Return the (X, Y) coordinate for the center point of the cell that contains the specified text.  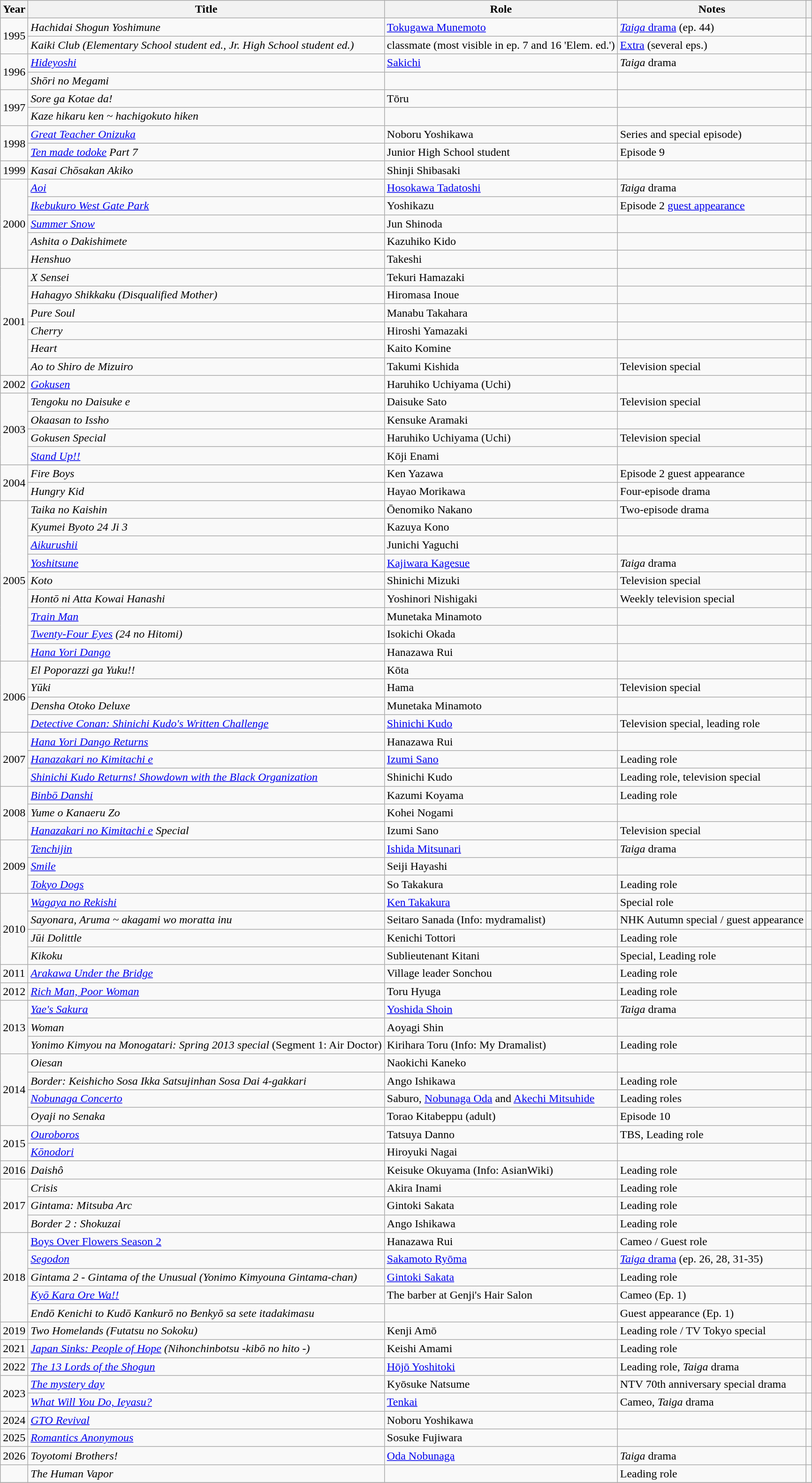
Hama (501, 688)
Taika no Kaishin (206, 509)
Keishi Amami (501, 1348)
Japan Sinks: People of Hope (Nihonchinbotsu -kibō no hito -) (206, 1348)
Ishida Mitsunari (501, 849)
Tenchijin (206, 849)
Hachidai Shogun Yoshimune (206, 27)
Kirihara Toru (Info: My Dramalist) (501, 1045)
Pure Soul (206, 313)
1997 (14, 107)
Hayao Morikawa (501, 491)
Two-episode drama (712, 509)
Hōjō Yoshitoki (501, 1367)
2017 (14, 1206)
Binbō Danshi (206, 795)
Endō Kenichi to Kudō Kankurō no Benkyō sa sete itadakimasu (206, 1313)
2013 (14, 1027)
Kajiwara Kagesue (501, 563)
Title (206, 9)
2025 (14, 1438)
2015 (14, 1143)
Heart (206, 349)
2023 (14, 1393)
Naokichi Kaneko (501, 1063)
Yūki (206, 688)
Episode 9 (712, 152)
Gokusen (206, 384)
NTV 70th anniversary special drama (712, 1384)
Notes (712, 9)
Year (14, 9)
Ken Yazawa (501, 473)
1999 (14, 170)
2022 (14, 1367)
Detective Conan: Shinichi Kudo's Written Challenge (206, 723)
2016 (14, 1170)
Daisuke Sato (501, 402)
Aoi (206, 188)
2004 (14, 482)
Kikoku (206, 956)
Special, Leading role (712, 956)
Cameo, Taiga drama (712, 1402)
Oyaji no Senaka (206, 1117)
Shinji Shibasaki (501, 170)
Ikebukuro West Gate Park (206, 205)
TBS, Leading role (712, 1134)
Tokugawa Munemoto (501, 27)
Yume o Kanaeru Zo (206, 813)
Okaasan to Issho (206, 420)
2024 (14, 1420)
Sayonara, Aruma ~ akagami wo moratta inu (206, 920)
Kazuya Kono (501, 527)
Ōenomiko Nakano (501, 509)
Yoshikazu (501, 205)
Leading roles (712, 1099)
Wagaya no Rekishi (206, 902)
X Sensei (206, 277)
Aikurushii (206, 545)
Ashita o Dakishimete (206, 242)
2014 (14, 1089)
The mystery day (206, 1384)
Taiga drama (ep. 26, 28, 31-35) (712, 1259)
Sakichi (501, 63)
Boys Over Flowers Season 2 (206, 1241)
Great Teacher Onizuka (206, 134)
Ken Takakura (501, 902)
Twenty-Four Eyes (24 no Hitomi) (206, 634)
Jun Shinoda (501, 224)
Series and special episode) (712, 134)
Hana Yori Dango Returns (206, 741)
Yoshitsune (206, 563)
Ouroboros (206, 1134)
Manabu Takahara (501, 313)
Yae's Sakura (206, 1009)
Kensuke Aramaki (501, 420)
Shinichi Kudo Returns! Showdown with the Black Organization (206, 777)
2003 (14, 429)
Cherry (206, 331)
Hiromasa Inoue (501, 295)
Leading role, Taiga drama (712, 1367)
Hideyoshi (206, 63)
So Takakura (501, 884)
Densha Otoko Deluxe (206, 706)
Kyōsuke Natsume (501, 1384)
Leading role, television special (712, 777)
Hosokawa Tadatoshi (501, 188)
Kyō Kara Ore Wa!! (206, 1295)
Border 2 : Shokuzai (206, 1224)
Akira Inami (501, 1188)
2021 (14, 1348)
Hana Yori Dango (206, 652)
2001 (14, 322)
Leading role / TV Tokyo special (712, 1331)
Hanazakari no Kimitachi e Special (206, 831)
Cameo / Guest role (712, 1241)
What Will You Do, Ieyasu? (206, 1402)
Junichi Yaguchi (501, 545)
Koto (206, 581)
Kohei Nogami (501, 813)
El Poporazzi ga Yuku!! (206, 670)
Isokichi Okada (501, 634)
Television special, leading role (712, 723)
Yonimo Kimyou na Monogatari: Spring 2013 special (Segment 1: Air Doctor) (206, 1045)
NHK Autumn special / guest appearance (712, 920)
classmate (most visible in ep. 7 and 16 'Elem. ed.') (501, 45)
Aoyagi Shin (501, 1027)
Fire Boys (206, 473)
Woman (206, 1027)
Keisuke Okuyama (Info: AsianWiki) (501, 1170)
Kasai Chōsakan Akiko (206, 170)
2010 (14, 929)
Tenkai (501, 1402)
Ten made todoke Part 7 (206, 152)
Cameo (Ep. 1) (712, 1295)
Hahagyo Shikkaku (Disqualified Mother) (206, 295)
1995 (14, 36)
Rich Man, Poor Woman (206, 991)
Kaiki Club (Elementary School student ed., Jr. High School student ed.) (206, 45)
Takumi Kishida (501, 366)
Seitaro Sanada (Info: mydramalist) (501, 920)
Hiroshi Yamazaki (501, 331)
Nobunaga Concerto (206, 1099)
The 13 Lords of the Shogun (206, 1367)
2018 (14, 1277)
1996 (14, 72)
2000 (14, 223)
Train Man (206, 616)
Tokyo Dogs (206, 884)
2007 (14, 759)
Hungry Kid (206, 491)
2005 (14, 581)
Torao Kitabeppu (adult) (501, 1117)
Tengoku no Daisuke e (206, 402)
Extra (several eps.) (712, 45)
Yoshinori Nishigaki (501, 599)
Gintama 2 - Gintama of the Unusual (Yonimo Kimyouna Gintama-chan) (206, 1277)
Guest appearance (Ep. 1) (712, 1313)
Special role (712, 902)
Kōji Enami (501, 456)
Smile (206, 867)
Shinichi Mizuki (501, 581)
Crisis (206, 1188)
1998 (14, 143)
GTO Revival (206, 1420)
Two Homelands (Futatsu no Sokoku) (206, 1331)
Kazuhiko Kido (501, 242)
Romantics Anonymous (206, 1438)
2009 (14, 867)
Episode 10 (712, 1117)
Seiji Hayashi (501, 867)
Takeshi (501, 259)
Kōnodori (206, 1152)
2006 (14, 697)
2008 (14, 813)
Sublieutenant Kitani (501, 956)
Hanazakari no Kimitachi e (206, 759)
Sore ga Kotae da! (206, 99)
The Human Vapor (206, 1474)
Village leader Sonchou (501, 973)
Arakawa Under the Bridge (206, 973)
Four-episode drama (712, 491)
Shōri no Megami (206, 81)
Gintama: Mitsuba Arc (206, 1206)
Tatsuya Danno (501, 1134)
Kazumi Koyama (501, 795)
Jūi Dolittle (206, 938)
2002 (14, 384)
Taiga drama (ep. 44) (712, 27)
Sosuke Fujiwara (501, 1438)
Oiesan (206, 1063)
Tōru (501, 99)
Kaze hikaru ken ~ hachigokuto hiken (206, 116)
Summer Snow (206, 224)
Tekuri Hamazaki (501, 277)
Hiroyuki Nagai (501, 1152)
Toyotomi Brothers! (206, 1456)
Toru Hyuga (501, 991)
Border: Keishicho Sosa Ikka Satsujinhan Sosa Dai 4-gakkari (206, 1080)
Stand Up!! (206, 456)
Sakamoto Ryōma (501, 1259)
Segodon (206, 1259)
2026 (14, 1456)
Yoshida Shoin (501, 1009)
2011 (14, 973)
Kaito Komine (501, 349)
Henshuo (206, 259)
Kōta (501, 670)
The barber at Genji's Hair Salon (501, 1295)
2019 (14, 1331)
Kenji Amō (501, 1331)
Saburo, Nobunaga Oda and Akechi Mitsuhide (501, 1099)
Weekly television special (712, 599)
Role (501, 9)
Kenichi Tottori (501, 938)
Hontō ni Atta Kowai Hanashi (206, 599)
Junior High School student (501, 152)
Ao to Shiro de Mizuiro (206, 366)
Gokusen Special (206, 438)
Oda Nobunaga (501, 1456)
2012 (14, 991)
Daishô (206, 1170)
Kyumei Byoto 24 Ji 3 (206, 527)
